Detect which cell encompasses the target text, then output its (X, Y) center coordinate. 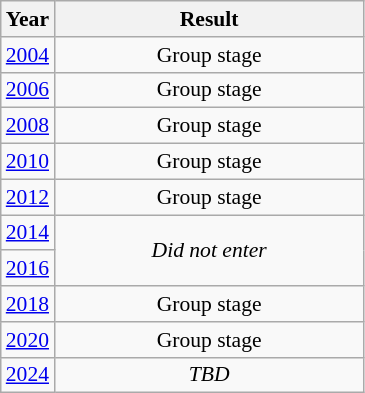
2008 (28, 126)
2006 (28, 90)
Result (209, 19)
2014 (28, 233)
TBD (209, 375)
2016 (28, 269)
2004 (28, 55)
Year (28, 19)
Did not enter (209, 250)
2018 (28, 304)
2020 (28, 340)
2024 (28, 375)
2010 (28, 162)
2012 (28, 197)
